Output the [X, Y] coordinate of the center of the cell containing the given text.  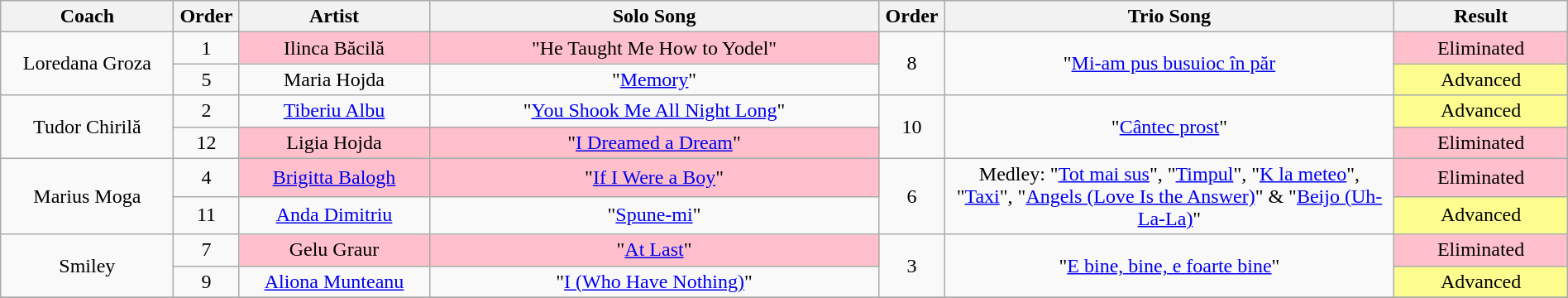
Gelu Graur [334, 250]
Artist [334, 17]
Trio Song [1169, 17]
Tiberiu Albu [334, 111]
"Mi-am pus busuioc în păr [1169, 64]
"E bine, bine, e foarte bine" [1169, 266]
11 [207, 215]
"You Shook Me All Night Long" [654, 111]
Ilinca Băcilă [334, 48]
Coach [88, 17]
3 [911, 266]
Maria Hojda [334, 79]
9 [207, 281]
6 [911, 196]
5 [207, 79]
8 [911, 64]
1 [207, 48]
Tudor Chirilă [88, 127]
Aliona Munteanu [334, 281]
"Spune-mi" [654, 215]
"At Last" [654, 250]
4 [207, 177]
"I (Who Have Nothing)" [654, 281]
12 [207, 142]
Loredana Groza [88, 64]
Marius Moga [88, 196]
Medley: "Tot mai sus", "Timpul", "K la meteo", "Taxi", "Angels (Love Is the Answer)" & "Beijo (Uh-La-La)" [1169, 196]
Solo Song [654, 17]
"I Dreamed a Dream" [654, 142]
Smiley [88, 266]
Ligia Hojda [334, 142]
Brigitta Balogh [334, 177]
Anda Dimitriu [334, 215]
"He Taught Me How to Yodel" [654, 48]
7 [207, 250]
10 [911, 127]
2 [207, 111]
Result [1480, 17]
"Cântec prost" [1169, 127]
"Memory" [654, 79]
"If I Were a Boy" [654, 177]
